Return [x, y] of the center of cell containing provided text 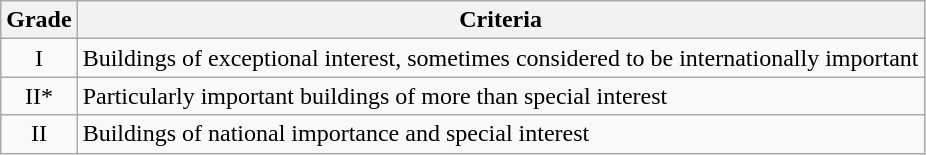
Buildings of exceptional interest, sometimes considered to be internationally important [500, 58]
I [39, 58]
Criteria [500, 20]
Buildings of national importance and special interest [500, 134]
II [39, 134]
II* [39, 96]
Particularly important buildings of more than special interest [500, 96]
Grade [39, 20]
